Detect which cell encompasses the target text, then output its [x, y] center coordinate. 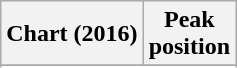
Chart (2016) [72, 34]
Peakposition [189, 34]
